Determine the [x, y] coordinate at the center of the cell enclosing the given text.  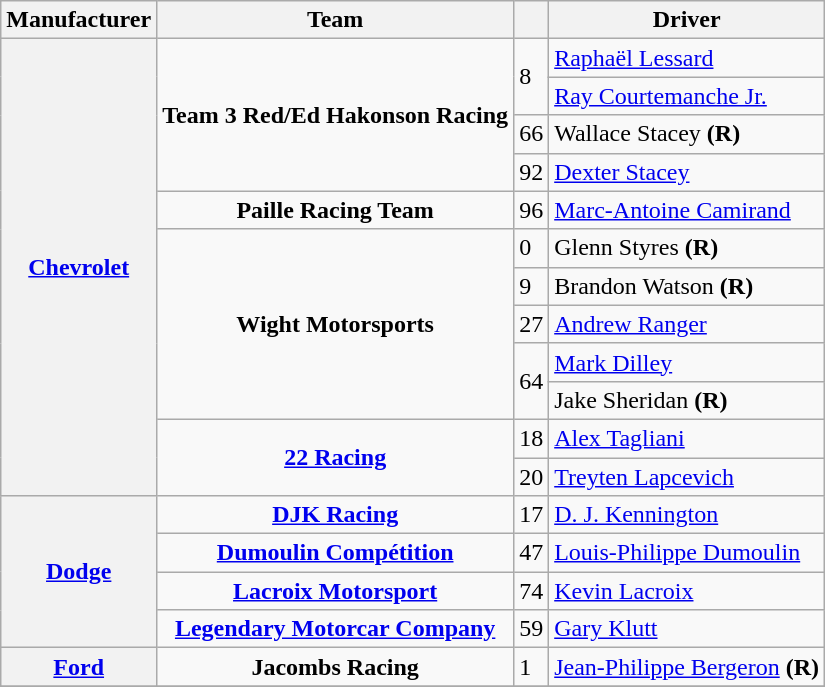
Jacombs Racing [336, 667]
Ray Courtemanche Jr. [687, 96]
Ford [79, 667]
27 [532, 324]
Dodge [79, 572]
Marc-Antoine Camirand [687, 210]
20 [532, 477]
1 [532, 667]
Glenn Styres (R) [687, 248]
96 [532, 210]
18 [532, 438]
47 [532, 553]
Dexter Stacey [687, 172]
66 [532, 134]
Andrew Ranger [687, 324]
9 [532, 286]
8 [532, 77]
92 [532, 172]
Paille Racing Team [336, 210]
Wallace Stacey (R) [687, 134]
Gary Klutt [687, 629]
74 [532, 591]
Dumoulin Compétition [336, 553]
59 [532, 629]
DJK Racing [336, 515]
Chevrolet [79, 268]
Legendary Motorcar Company [336, 629]
Team 3 Red/Ed Hakonson Racing [336, 115]
Brandon Watson (R) [687, 286]
Louis-Philippe Dumoulin [687, 553]
17 [532, 515]
Manufacturer [79, 20]
Jean-Philippe Bergeron (R) [687, 667]
Raphaël Lessard [687, 58]
Wight Motorsports [336, 324]
Driver [687, 20]
Treyten Lapcevich [687, 477]
Alex Tagliani [687, 438]
Kevin Lacroix [687, 591]
Mark Dilley [687, 362]
Team [336, 20]
64 [532, 381]
D. J. Kennington [687, 515]
0 [532, 248]
22 Racing [336, 457]
Lacroix Motorsport [336, 591]
Jake Sheridan (R) [687, 400]
